Return (X, Y) of the center of cell containing provided text 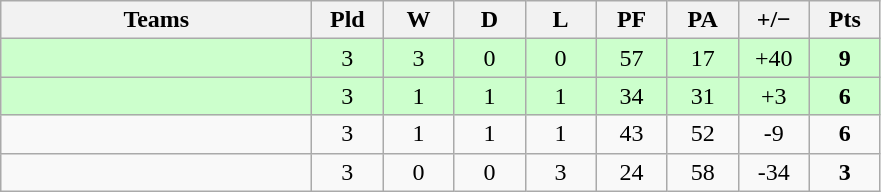
58 (702, 172)
L (560, 20)
9 (844, 58)
31 (702, 96)
34 (632, 96)
57 (632, 58)
-34 (774, 172)
52 (702, 134)
Pts (844, 20)
PA (702, 20)
Teams (156, 20)
+/− (774, 20)
Pld (348, 20)
43 (632, 134)
24 (632, 172)
17 (702, 58)
PF (632, 20)
W (418, 20)
+40 (774, 58)
+3 (774, 96)
D (490, 20)
-9 (774, 134)
